For the text-containing cell, return its midpoint in (x, y) coordinate format. 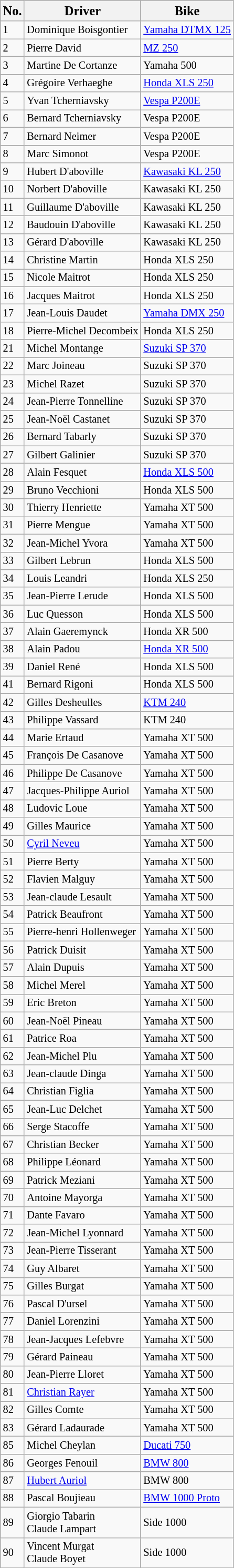
Bruno Vecchioni (82, 490)
48 (13, 808)
50 (13, 844)
MZ 250 (187, 48)
Gilles Burgat (82, 1286)
10 (13, 189)
No. (13, 11)
4 (13, 83)
Jean-Michel Lyonnard (82, 1233)
Georges Fenouil (82, 1463)
53 (13, 897)
Pierre-henri Hollenweger (82, 932)
Cyril Neveu (82, 844)
Baudouin D'aboville (82, 224)
9 (13, 171)
32 (13, 543)
88 (13, 1498)
11 (13, 207)
29 (13, 490)
Gilles Maurice (82, 826)
56 (13, 950)
Michel Montange (82, 349)
Driver (82, 11)
3 (13, 65)
46 (13, 773)
72 (13, 1233)
Jean-Michel Yvora (82, 543)
Alain Padou (82, 649)
86 (13, 1463)
65 (13, 1109)
Jacques Maitrot (82, 295)
74 (13, 1268)
18 (13, 331)
Jean-Pierre Tisserant (82, 1251)
14 (13, 260)
Ducati 750 (187, 1445)
Alain Dupuis (82, 968)
Gilles Desheulles (82, 702)
Alain Fesquet (82, 472)
Pierre David (82, 48)
Yamaha DMX 250 (187, 313)
Yamaha 500 (187, 65)
34 (13, 578)
41 (13, 684)
Norbert D'aboville (82, 189)
Nicole Maitrot (82, 278)
Bernard Tabarly (82, 437)
Philippe De Casanove (82, 773)
Ludovic Loue (82, 808)
Patrick Duisit (82, 950)
Christian Rayer (82, 1392)
Gérard Ladaurade (82, 1428)
8 (13, 154)
Luc Quesson (82, 614)
Pierre Mengue (82, 525)
Jean-Pierre Lerude (82, 596)
24 (13, 402)
Jean-Noël Castanet (82, 419)
39 (13, 667)
89 (13, 1522)
Marie Ertaud (82, 737)
Bernard Tcherniavsky (82, 118)
81 (13, 1392)
Gilbert Galinier (82, 455)
59 (13, 1003)
5 (13, 101)
Christian Figlia (82, 1091)
37 (13, 631)
26 (13, 437)
30 (13, 508)
23 (13, 384)
Pierre Berty (82, 862)
83 (13, 1428)
78 (13, 1339)
64 (13, 1091)
Vincent Murgat Claude Boyet (82, 1553)
Louis Leandri (82, 578)
Giorgio Tabarin Claude Lampart (82, 1522)
Jean-Louis Daudet (82, 313)
61 (13, 1038)
Jean-Jacques Lefebvre (82, 1339)
70 (13, 1197)
35 (13, 596)
Hubert Auriol (82, 1481)
73 (13, 1251)
2 (13, 48)
BMW 1000 Proto (187, 1498)
Jean-Noël Pineau (82, 1021)
79 (13, 1357)
42 (13, 702)
Flavien Malguy (82, 879)
Jean-claude Lesault (82, 897)
57 (13, 968)
36 (13, 614)
77 (13, 1321)
27 (13, 455)
76 (13, 1304)
80 (13, 1375)
Hubert D'aboville (82, 171)
Michel Razet (82, 384)
Gilbert Lebrun (82, 561)
Grégoire Verhaeghe (82, 83)
31 (13, 525)
Michel Cheylan (82, 1445)
62 (13, 1056)
28 (13, 472)
16 (13, 295)
67 (13, 1144)
Daniel René (82, 667)
François De Casanove (82, 755)
Jean-Pierre Tonnelline (82, 402)
Philippe Vassard (82, 720)
Eric Breton (82, 1003)
75 (13, 1286)
45 (13, 755)
Gérard Paineau (82, 1357)
51 (13, 862)
Daniel Lorenzini (82, 1321)
Dominique Boisgontier (82, 30)
Guillaume D'aboville (82, 207)
69 (13, 1180)
Thierry Henriette (82, 508)
Pascal D'ursel (82, 1304)
Pascal Boujieau (82, 1498)
Alain Gaeremynck (82, 631)
47 (13, 791)
22 (13, 366)
43 (13, 720)
49 (13, 826)
Pierre-Michel Decombeix (82, 331)
Gérard D'aboville (82, 242)
63 (13, 1074)
Patrice Roa (82, 1038)
Jean-Luc Delchet (82, 1109)
60 (13, 1021)
Christian Becker (82, 1144)
Guy Albaret (82, 1268)
Jean-Pierre Lloret (82, 1375)
58 (13, 985)
Yvan Tcherniavsky (82, 101)
85 (13, 1445)
Bernard Rigoni (82, 684)
Bernard Neimer (82, 136)
Yamaha DTMX 125 (187, 30)
38 (13, 649)
6 (13, 118)
Gilles Comte (82, 1410)
25 (13, 419)
Jacques-Philippe Auriol (82, 791)
17 (13, 313)
82 (13, 1410)
7 (13, 136)
Patrick Meziani (82, 1180)
15 (13, 278)
Serge Stacoffe (82, 1127)
Philippe Léonard (82, 1162)
Michel Merel (82, 985)
71 (13, 1215)
Jean-Michel Plu (82, 1056)
1 (13, 30)
68 (13, 1162)
Marc Joineau (82, 366)
Patrick Beaufront (82, 915)
90 (13, 1553)
Dante Favaro (82, 1215)
33 (13, 561)
87 (13, 1481)
Bike (187, 11)
21 (13, 349)
Marc Simonot (82, 154)
Jean-claude Dinga (82, 1074)
Martine De Cortanze (82, 65)
44 (13, 737)
66 (13, 1127)
Christine Martin (82, 260)
13 (13, 242)
52 (13, 879)
12 (13, 224)
Antoine Mayorga (82, 1197)
55 (13, 932)
54 (13, 915)
